Extract the [X, Y] coordinate from the center of the cell holding the provided text.  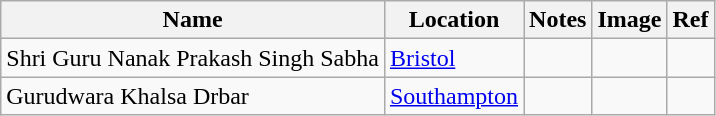
Gurudwara Khalsa Drbar [193, 96]
Image [630, 20]
Location [454, 20]
Notes [558, 20]
Southampton [454, 96]
Name [193, 20]
Ref [690, 20]
Bristol [454, 58]
Shri Guru Nanak Prakash Singh Sabha [193, 58]
